Output the (x, y) coordinate of the center of the cell containing the given text.  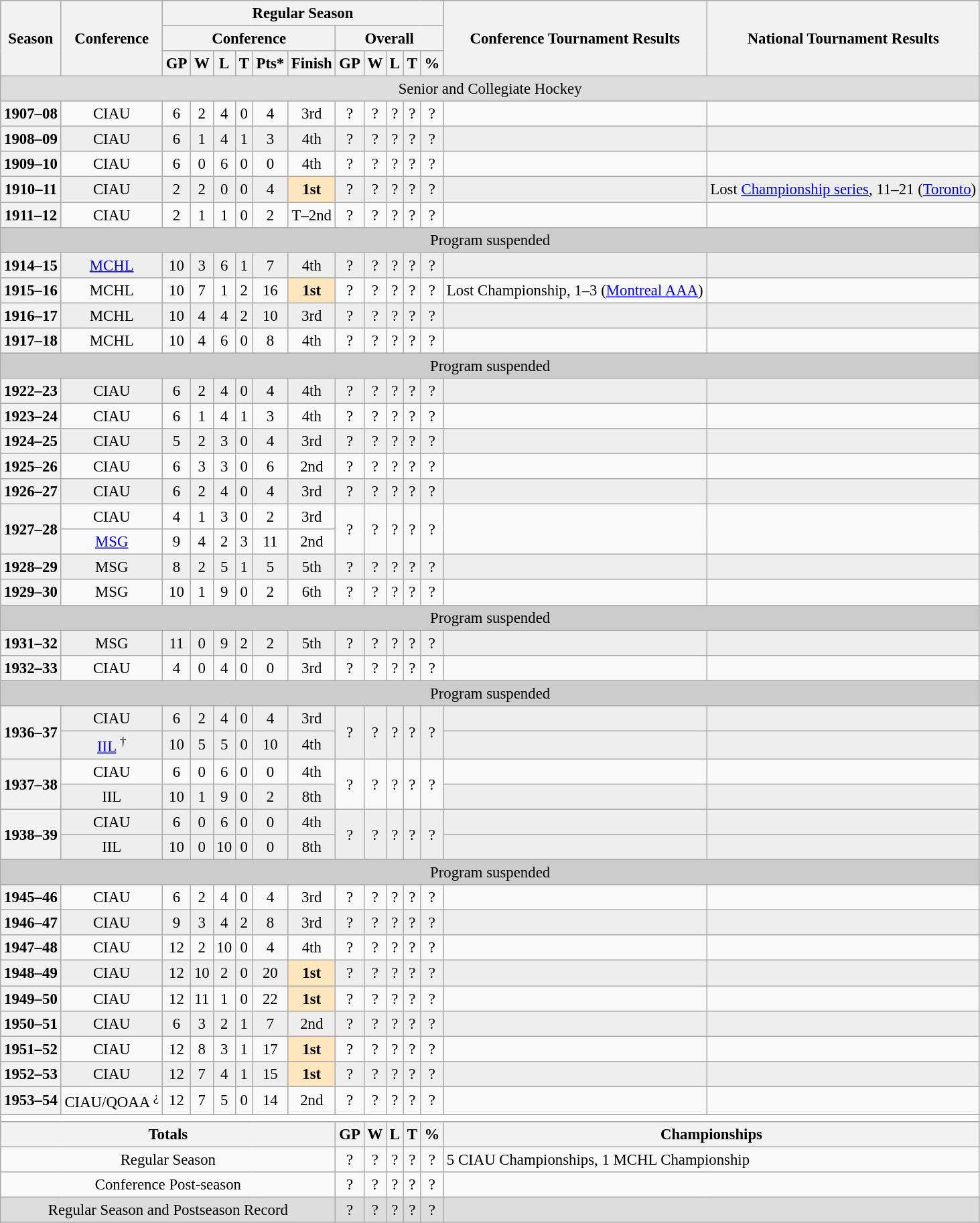
Senior and Collegiate Hockey (490, 89)
Conference Tournament Results (575, 39)
16 (270, 290)
T–2nd (312, 215)
6th (312, 593)
1931–32 (31, 643)
1924–25 (31, 441)
Lost Championship, 1–3 (Montreal AAA) (575, 290)
17 (270, 1049)
1927–28 (31, 529)
1917–18 (31, 341)
1911–12 (31, 215)
14 (270, 1100)
1909–10 (31, 164)
1951–52 (31, 1049)
1945–46 (31, 897)
1916–17 (31, 315)
1947–48 (31, 948)
1929–30 (31, 593)
Finish (312, 64)
1925–26 (31, 467)
1914–15 (31, 265)
IIL † (111, 745)
20 (270, 973)
1928–29 (31, 567)
Championships (711, 1135)
Regular Season and Postseason Record (168, 1210)
National Tournament Results (843, 39)
1926–27 (31, 492)
1938–39 (31, 835)
1907–08 (31, 114)
Season (31, 39)
1908–09 (31, 139)
1937–38 (31, 784)
5 CIAU Championships, 1 MCHL Championship (711, 1159)
1932–33 (31, 668)
1910–11 (31, 190)
1923–24 (31, 416)
22 (270, 999)
1953–54 (31, 1100)
Lost Championship series, 11–21 (Toronto) (843, 190)
1922–23 (31, 391)
CIAU/QOAA ¿ (111, 1100)
Totals (168, 1135)
15 (270, 1074)
Pts* (270, 64)
Overall (390, 39)
Conference Post-season (168, 1185)
1950–51 (31, 1023)
1949–50 (31, 999)
1948–49 (31, 973)
1946–47 (31, 923)
1915–16 (31, 290)
1952–53 (31, 1074)
1936–37 (31, 733)
